Return (x, y) of the center of cell containing provided text 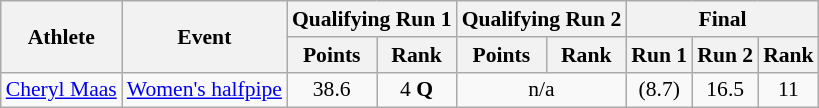
11 (788, 90)
16.5 (725, 90)
Run 2 (725, 55)
Run 1 (659, 55)
Final (722, 19)
Athlete (62, 36)
Qualifying Run 2 (542, 19)
n/a (542, 90)
38.6 (332, 90)
4 Q (416, 90)
Cheryl Maas (62, 90)
Qualifying Run 1 (372, 19)
(8.7) (659, 90)
Women's halfpipe (204, 90)
Event (204, 36)
